Pinpoint the cell where the given text exists, returning its (x, y) midpoint coordinate. 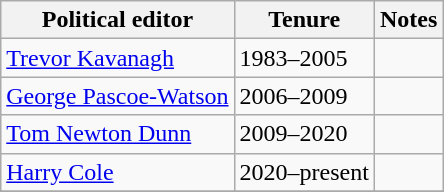
2020–present (304, 172)
Tom Newton Dunn (118, 134)
1983–2005 (304, 58)
Harry Cole (118, 172)
2009–2020 (304, 134)
Political editor (118, 20)
Trevor Kavanagh (118, 58)
Tenure (304, 20)
2006–2009 (304, 96)
George Pascoe-Watson (118, 96)
Notes (408, 20)
